Locate the cell with the specified text and output its (X, Y) center coordinate. 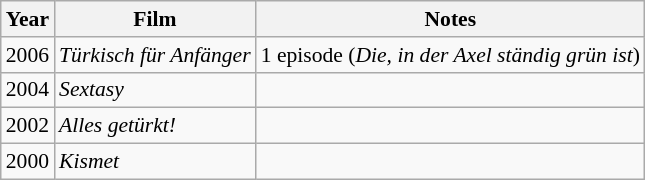
2000 (28, 162)
Notes (450, 19)
Kismet (155, 162)
1 episode (Die, in der Axel ständig grün ist) (450, 55)
Türkisch für Anfänger (155, 55)
Sextasy (155, 90)
2002 (28, 126)
2004 (28, 90)
2006 (28, 55)
Film (155, 19)
Alles getürkt! (155, 126)
Year (28, 19)
